Return the [x, y] coordinate for the center point of the cell that contains the specified text.  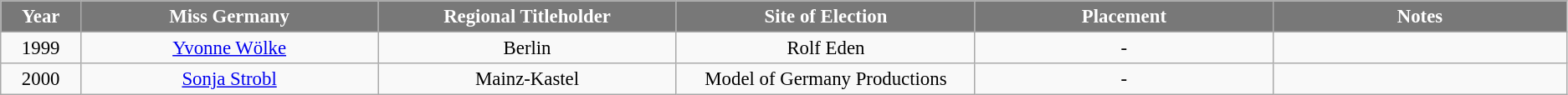
Mainz-Kastel [527, 79]
Miss Germany [229, 17]
Placement [1124, 17]
1999 [41, 48]
Berlin [527, 48]
Yvonne Wölke [229, 48]
2000 [41, 79]
Notes [1419, 17]
Year [41, 17]
Rolf Eden [825, 48]
Regional Titleholder [527, 17]
Sonja Strobl [229, 79]
Site of Election [825, 17]
Model of Germany Productions [825, 79]
